For the text-containing cell, return its midpoint in (x, y) coordinate format. 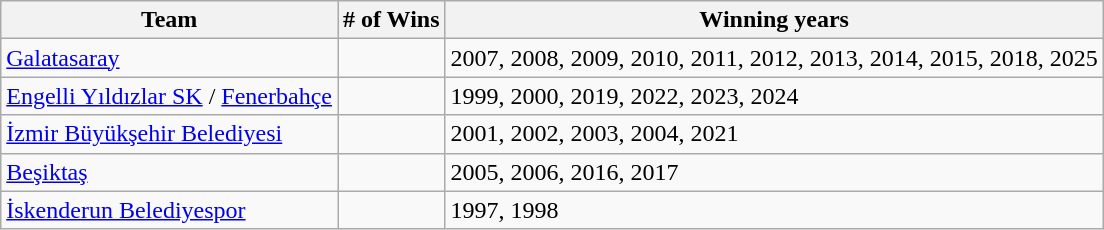
Winning years (774, 20)
Engelli Yıldızlar SK / Fenerbahçe (170, 96)
İzmir Büyükşehir Belediyesi (170, 134)
Beşiktaş (170, 172)
İskenderun Belediyespor (170, 210)
2005, 2006, 2016, 2017 (774, 172)
Team (170, 20)
2001, 2002, 2003, 2004, 2021 (774, 134)
1997, 1998 (774, 210)
2007, 2008, 2009, 2010, 2011, 2012, 2013, 2014, 2015, 2018, 2025 (774, 58)
1999, 2000, 2019, 2022, 2023, 2024 (774, 96)
Galatasaray (170, 58)
# of Wins (392, 20)
